Output the (X, Y) coordinate of the center of the cell containing the given text.  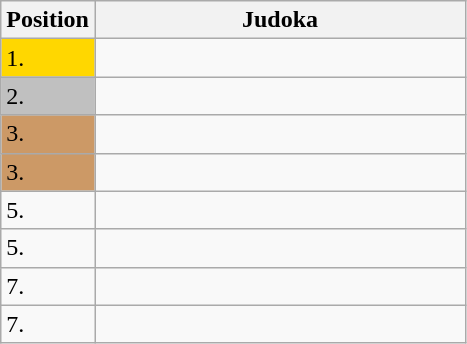
Judoka (280, 20)
1. (48, 58)
2. (48, 96)
Position (48, 20)
